Provide the (x, y) coordinate of the cell's center where the given text is located.  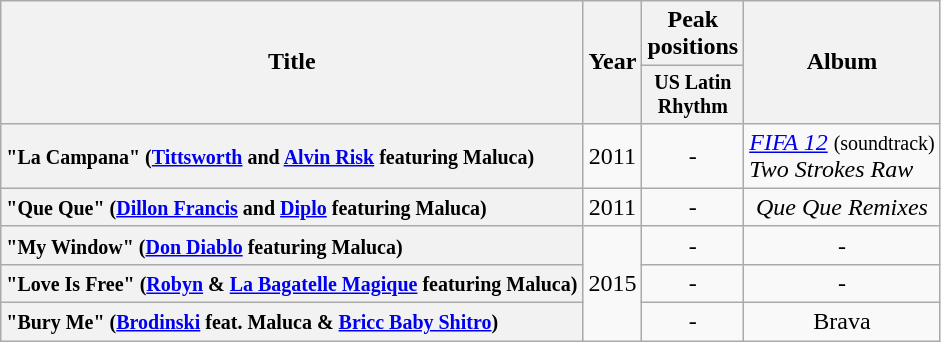
Que Que Remixes (842, 207)
Title (292, 62)
Year (612, 62)
2015 (612, 283)
"Que Que" (Dillon Francis and Diplo featuring Maluca) (292, 207)
Brava (842, 322)
"My Window" (Don Diablo featuring Maluca) (292, 245)
Album (842, 62)
FIFA 12 (soundtrack)Two Strokes Raw (842, 156)
"Bury Me" (Brodinski feat. Maluca & Bricc Baby Shitro) (292, 322)
Peak positions (693, 34)
"Love Is Free" (Robyn & La Bagatelle Magique featuring Maluca) (292, 283)
"La Campana" (Tittsworth and Alvin Risk featuring Maluca) (292, 156)
US Latin Rhythm (693, 94)
